Return (x, y) of the center of cell containing provided text 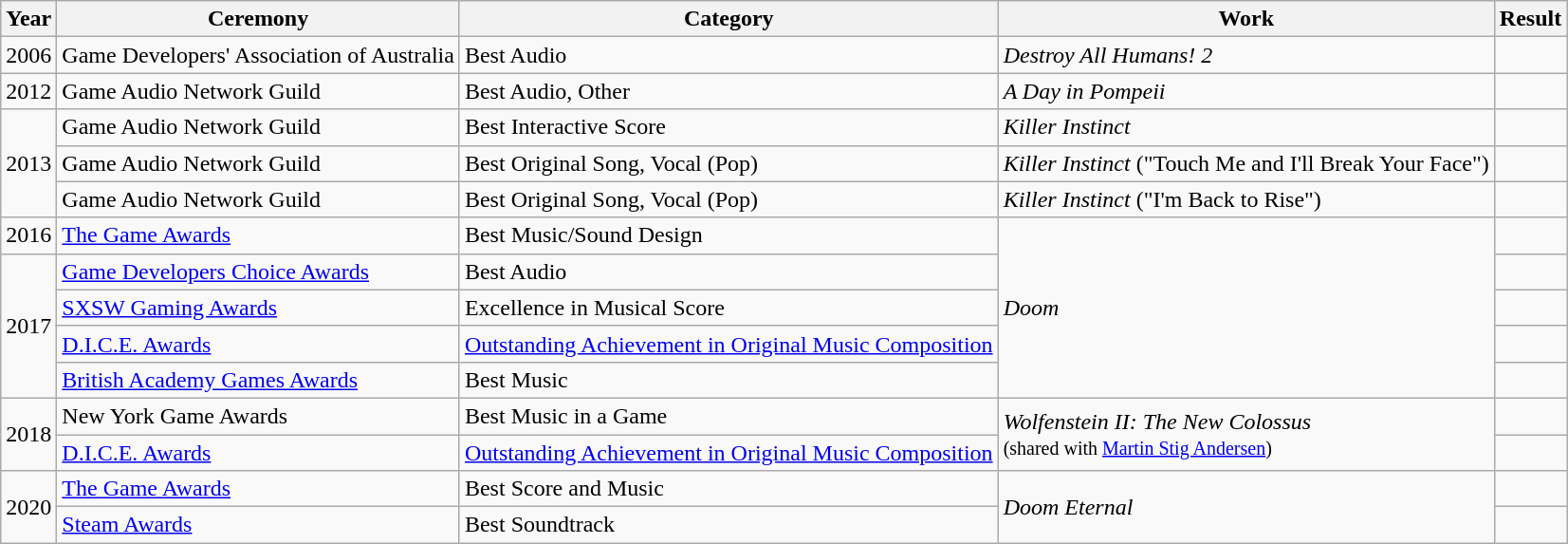
New York Game Awards (258, 416)
Best Music in a Game (729, 416)
Best Interactive Score (729, 127)
Killer Instinct ("I'm Back to Rise") (1246, 199)
A Day in Pompeii (1246, 91)
Best Audio, Other (729, 91)
2016 (28, 235)
Doom Eternal (1246, 507)
Killer Instinct ("Touch Me and I'll Break Your Face") (1246, 163)
Best Music (729, 380)
Ceremony (258, 19)
2020 (28, 507)
Result (1530, 19)
Best Score and Music (729, 489)
Killer Instinct (1246, 127)
2018 (28, 434)
British Academy Games Awards (258, 380)
2012 (28, 91)
SXSW Gaming Awards (258, 308)
Steam Awards (258, 525)
Game Developers' Association of Australia (258, 55)
Destroy All Humans! 2 (1246, 55)
Game Developers Choice Awards (258, 272)
2017 (28, 326)
Excellence in Musical Score (729, 308)
Best Music/Sound Design (729, 235)
Wolfenstein II: The New Colossus(shared with Martin Stig Andersen) (1246, 434)
2006 (28, 55)
Category (729, 19)
Year (28, 19)
Work (1246, 19)
Doom (1246, 308)
2013 (28, 163)
Best Soundtrack (729, 525)
